Pinpoint the cell where the given text exists, returning its [x, y] midpoint coordinate. 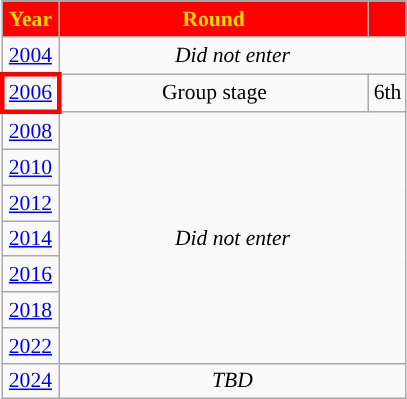
2018 [30, 310]
2022 [30, 346]
Round [214, 19]
2024 [30, 381]
2010 [30, 168]
2004 [30, 56]
TBD [233, 381]
6th [388, 94]
2006 [30, 94]
2012 [30, 203]
2016 [30, 275]
2014 [30, 239]
2008 [30, 132]
Group stage [214, 94]
Year [30, 19]
